Extract the (x, y) coordinate from the center of the cell holding the provided text.  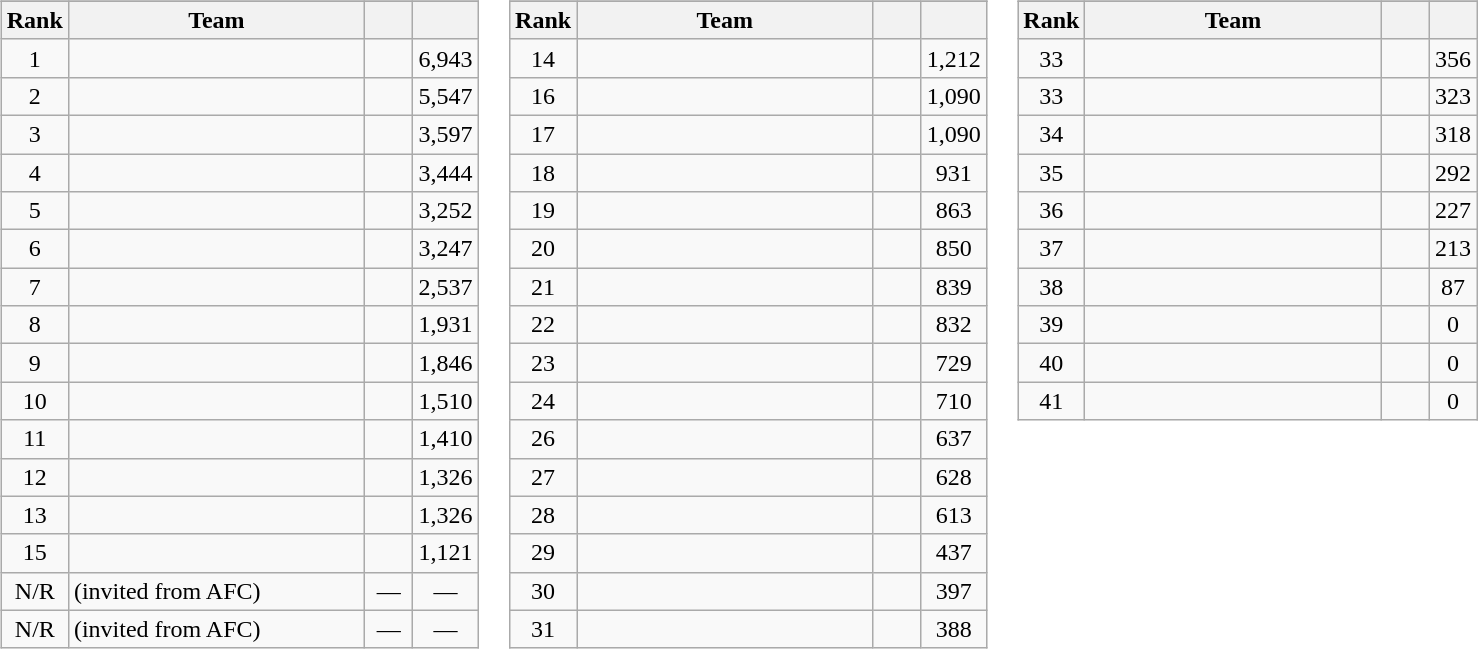
35 (1052, 173)
29 (544, 553)
17 (544, 134)
21 (544, 287)
36 (1052, 211)
31 (544, 629)
318 (1454, 134)
16 (544, 96)
356 (1454, 58)
213 (1454, 249)
323 (1454, 96)
3,247 (446, 249)
30 (544, 591)
397 (954, 591)
628 (954, 477)
18 (544, 173)
87 (1454, 287)
19 (544, 211)
12 (34, 477)
1,212 (954, 58)
27 (544, 477)
1 (34, 58)
13 (34, 515)
9 (34, 363)
20 (544, 249)
2,537 (446, 287)
14 (544, 58)
4 (34, 173)
1,121 (446, 553)
637 (954, 439)
40 (1052, 363)
39 (1052, 325)
7 (34, 287)
15 (34, 553)
850 (954, 249)
38 (1052, 287)
1,846 (446, 363)
26 (544, 439)
6 (34, 249)
388 (954, 629)
22 (544, 325)
1,510 (446, 401)
832 (954, 325)
292 (1454, 173)
28 (544, 515)
5 (34, 211)
1,410 (446, 439)
6,943 (446, 58)
839 (954, 287)
23 (544, 363)
41 (1052, 401)
8 (34, 325)
3,252 (446, 211)
3,597 (446, 134)
931 (954, 173)
863 (954, 211)
11 (34, 439)
437 (954, 553)
613 (954, 515)
3,444 (446, 173)
710 (954, 401)
37 (1052, 249)
34 (1052, 134)
729 (954, 363)
5,547 (446, 96)
24 (544, 401)
10 (34, 401)
1,931 (446, 325)
2 (34, 96)
3 (34, 134)
227 (1454, 211)
